Return (X, Y) of the center of cell containing provided text 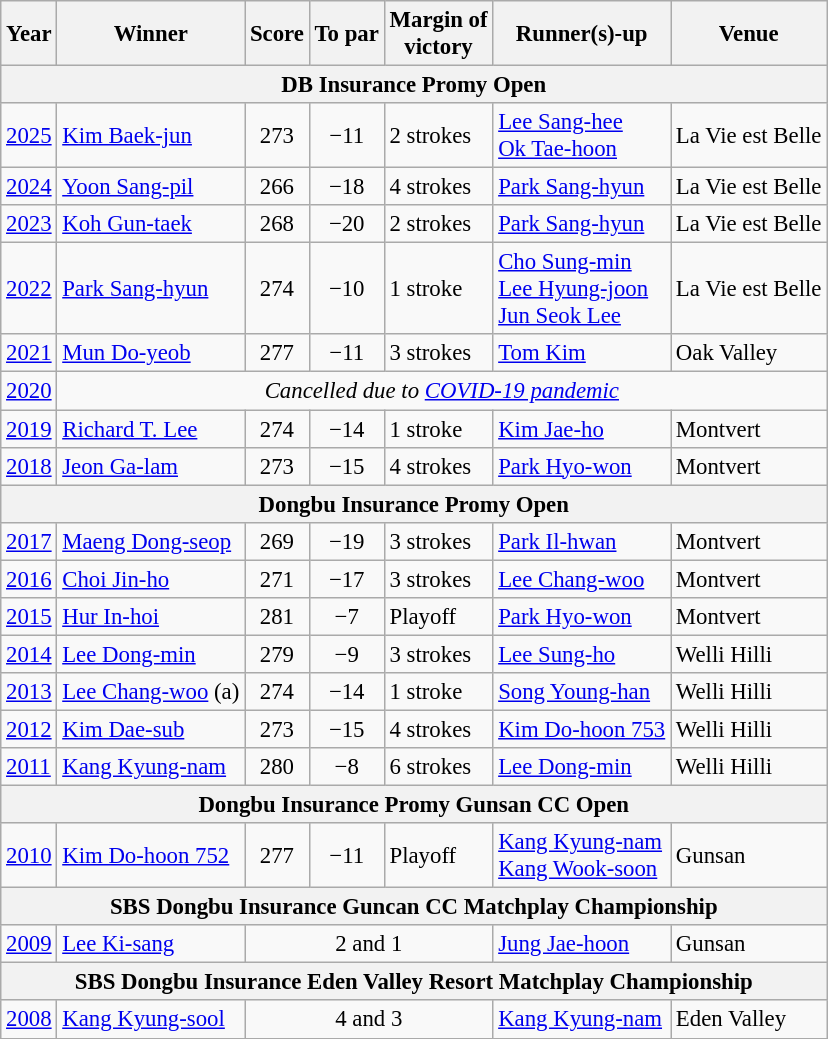
2021 (29, 353)
Margin ofvictory (438, 34)
Score (278, 34)
SBS Dongbu Insurance Guncan CC Matchplay Championship (414, 907)
266 (278, 187)
Richard T. Lee (151, 429)
Winner (151, 34)
279 (278, 654)
Tom Kim (582, 353)
Lee Chang-woo (582, 579)
Song Young-han (582, 692)
−17 (346, 579)
2018 (29, 466)
−8 (346, 767)
4 and 3 (369, 1020)
2023 (29, 224)
−19 (346, 541)
269 (278, 541)
To par (346, 34)
Kim Do-hoon 752 (151, 856)
Runner(s)-up (582, 34)
SBS Dongbu Insurance Eden Valley Resort Matchplay Championship (414, 982)
Cho Sung-min Lee Hyung-joon Jun Seok Lee (582, 289)
281 (278, 617)
2019 (29, 429)
Koh Gun-taek (151, 224)
2 and 1 (369, 944)
Mun Do-yeob (151, 353)
Kim Baek-jun (151, 136)
2025 (29, 136)
Kang Kyung-sool (151, 1020)
Cancelled due to COVID-19 pandemic (442, 391)
2010 (29, 856)
2008 (29, 1020)
2017 (29, 541)
2013 (29, 692)
−20 (346, 224)
268 (278, 224)
2015 (29, 617)
Kim Jae-ho (582, 429)
2020 (29, 391)
Kim Do-hoon 753 (582, 729)
2024 (29, 187)
Jeon Ga-lam (151, 466)
280 (278, 767)
6 strokes (438, 767)
2014 (29, 654)
−9 (346, 654)
Year (29, 34)
DB Insurance Promy Open (414, 85)
Choi Jin-ho (151, 579)
Dongbu Insurance Promy Gunsan CC Open (414, 805)
Park Il-hwan (582, 541)
Venue (749, 34)
2016 (29, 579)
Lee Chang-woo (a) (151, 692)
271 (278, 579)
Kim Dae-sub (151, 729)
Eden Valley (749, 1020)
2011 (29, 767)
Jung Jae-hoon (582, 944)
Oak Valley (749, 353)
Hur In-hoi (151, 617)
Lee Ki-sang (151, 944)
Kang Kyung-nam Kang Wook-soon (582, 856)
Lee Sang-hee Ok Tae-hoon (582, 136)
Lee Sung-ho (582, 654)
2022 (29, 289)
2012 (29, 729)
Maeng Dong-seop (151, 541)
2009 (29, 944)
Dongbu Insurance Promy Open (414, 504)
Yoon Sang-pil (151, 187)
−7 (346, 617)
−18 (346, 187)
−10 (346, 289)
